Provide the [X, Y] coordinate of the cell's center where the given text is located.  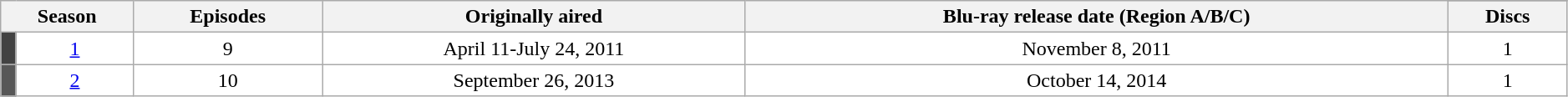
Episodes [228, 17]
Blu-ray release date (Region A/B/C) [1096, 17]
Season [67, 17]
Originally aired [534, 17]
November 8, 2011 [1096, 48]
9 [228, 48]
September 26, 2013 [534, 80]
10 [228, 80]
October 14, 2014 [1096, 80]
April 11-July 24, 2011 [534, 48]
Discs [1507, 17]
2 [74, 80]
